Return [X, Y] of the center of cell containing provided text 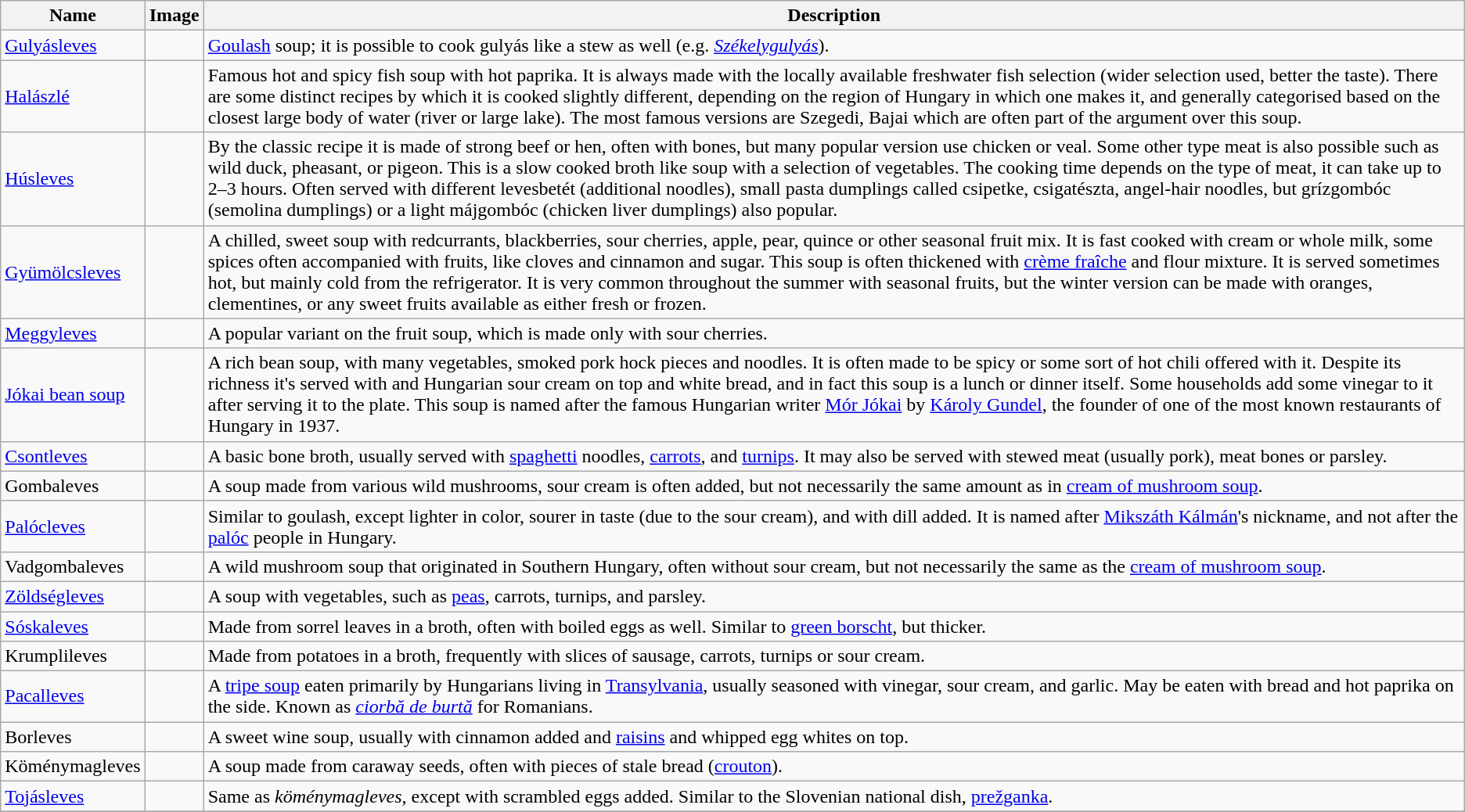
Goulash soup; it is possible to cook gulyás like a stew as well (e.g. Székelygulyás). [834, 45]
Csontleves [73, 456]
Made from potatoes in a broth, frequently with slices of sausage, carrots, turnips or sour cream. [834, 656]
Zöldségleves [73, 596]
Vadgombaleves [73, 566]
A soup with vegetables, such as peas, carrots, turnips, and parsley. [834, 596]
Jókai bean soup [73, 394]
A popular variant on the fruit soup, which is made only with sour cherries. [834, 333]
A sweet wine soup, usually with cinnamon added and raisins and whipped egg whites on top. [834, 737]
Made from sorrel leaves in a broth, often with boiled eggs as well. Similar to green borscht, but thicker. [834, 627]
Sóskaleves [73, 627]
Image [174, 16]
Meggyleves [73, 333]
Krumplileves [73, 656]
Tojásleves [73, 796]
Gyümölcsleves [73, 272]
Name [73, 16]
A soup made from caraway seeds, often with pieces of stale bread (crouton). [834, 767]
Halászlé [73, 96]
Húsleves [73, 178]
Gulyásleves [73, 45]
Description [834, 16]
Same as köménymagleves, except with scrambled eggs added. Similar to the Slovenian national dish, prežganka. [834, 796]
Borleves [73, 737]
A soup made from various wild mushrooms, sour cream is often added, but not necessarily the same amount as in cream of mushroom soup. [834, 486]
Pacalleves [73, 696]
Gombaleves [73, 486]
A wild mushroom soup that originated in Southern Hungary, often without sour cream, but not necessarily the same as the cream of mushroom soup. [834, 566]
Palócleves [73, 526]
Köménymagleves [73, 767]
